Detect which cell encompasses the target text, then output its [x, y] center coordinate. 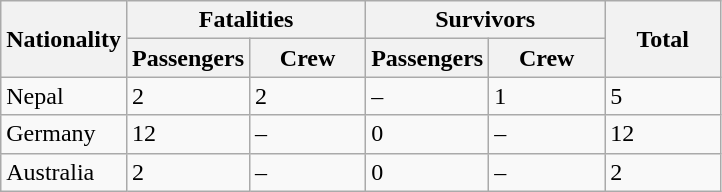
Nationality [64, 39]
Nepal [64, 96]
Survivors [486, 20]
Germany [64, 134]
5 [663, 96]
Australia [64, 172]
Total [663, 39]
Fatalities [246, 20]
1 [547, 96]
